Find where the given text appears and provide that cell's center as [x, y] coordinate. 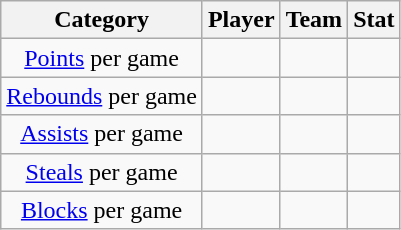
Steals per game [102, 172]
Points per game [102, 58]
Player [241, 20]
Blocks per game [102, 210]
Team [314, 20]
Rebounds per game [102, 96]
Stat [374, 20]
Category [102, 20]
Assists per game [102, 134]
